Provide the [X, Y] coordinate of the cell's center where the given text is located.  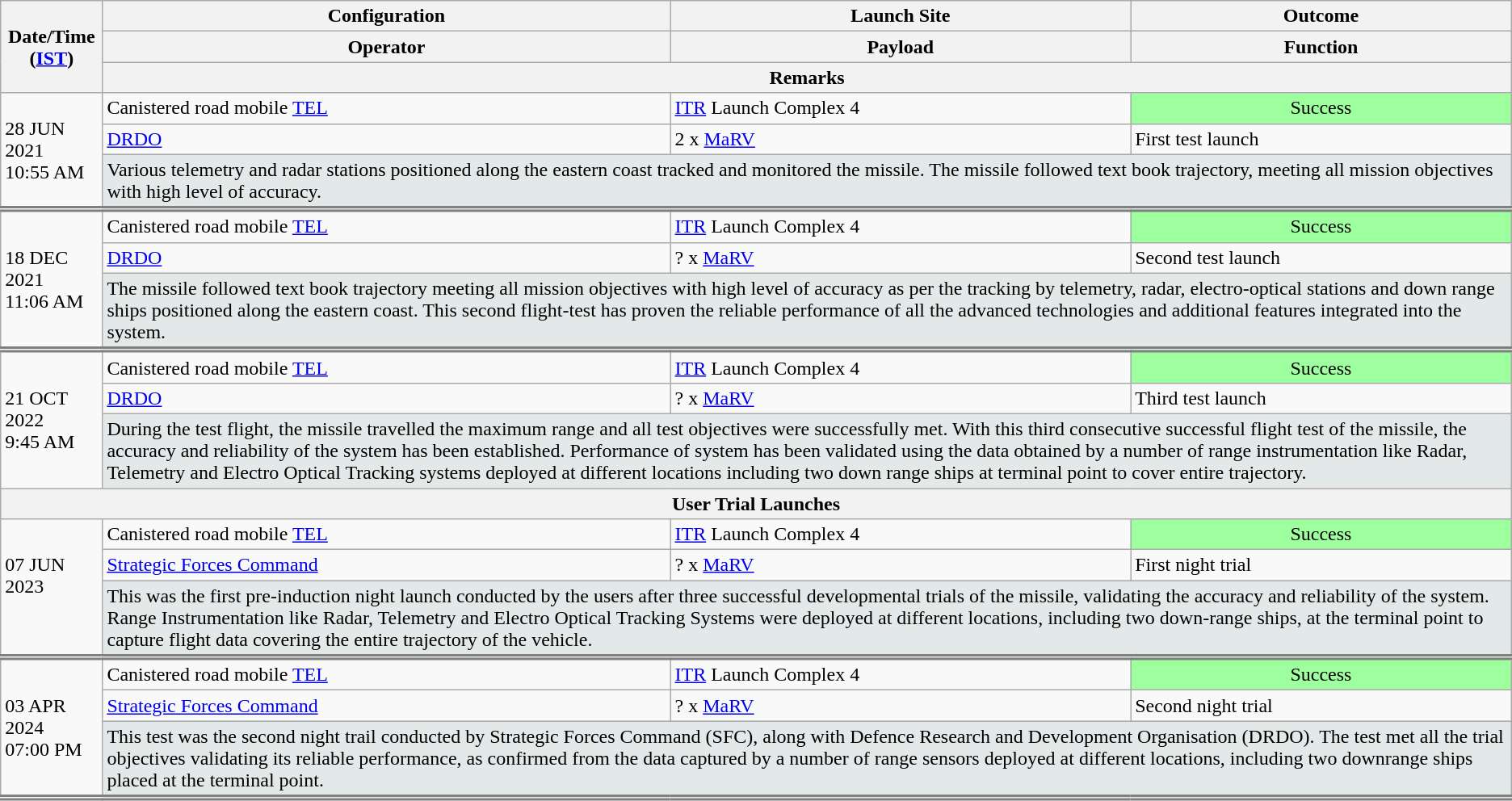
First night trial [1321, 565]
Operator [386, 47]
Second night trial [1321, 706]
Configuration [386, 16]
Outcome [1321, 16]
User Trial Launches [756, 503]
Remarks [807, 78]
Third test launch [1321, 398]
21 OCT 20229:45 AM [52, 418]
2 x MaRV [901, 139]
First test launch [1321, 139]
Date/Time(IST) [52, 47]
28 JUN 202110:55 AM [52, 151]
Payload [901, 47]
03 APR 2024 07:00 PM [52, 728]
07 JUN 2023 [52, 588]
Function [1321, 47]
Launch Site [901, 16]
Second test launch [1321, 258]
18 DEC 202111:06 AM [52, 279]
